Locate the cell with the specified text and output its (x, y) center coordinate. 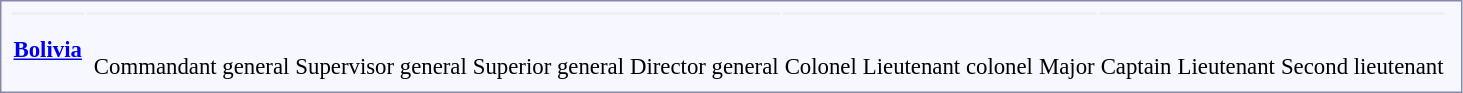
Colonel (820, 52)
Supervisor general (381, 52)
Second lieutenant (1362, 52)
Major (1066, 52)
Lieutenant colonel (948, 52)
Captain (1136, 52)
Bolivia (48, 50)
Commandant general (191, 52)
Director general (704, 52)
Superior general (548, 52)
Lieutenant (1226, 52)
